Locate the cell with the specified text and output its (X, Y) center coordinate. 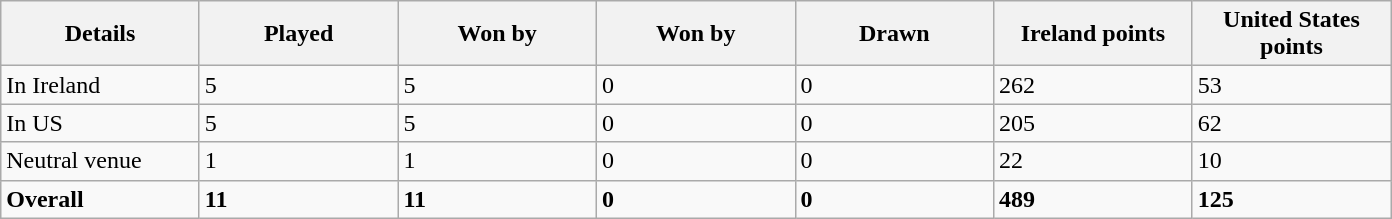
Neutral venue (100, 161)
United States points (1292, 34)
Drawn (894, 34)
53 (1292, 85)
Overall (100, 199)
125 (1292, 199)
Details (100, 34)
62 (1292, 123)
22 (1094, 161)
In US (100, 123)
Played (298, 34)
Ireland points (1094, 34)
10 (1292, 161)
In Ireland (100, 85)
489 (1094, 199)
205 (1094, 123)
262 (1094, 85)
